Return the [x, y] coordinate for the center point of the cell that contains the specified text.  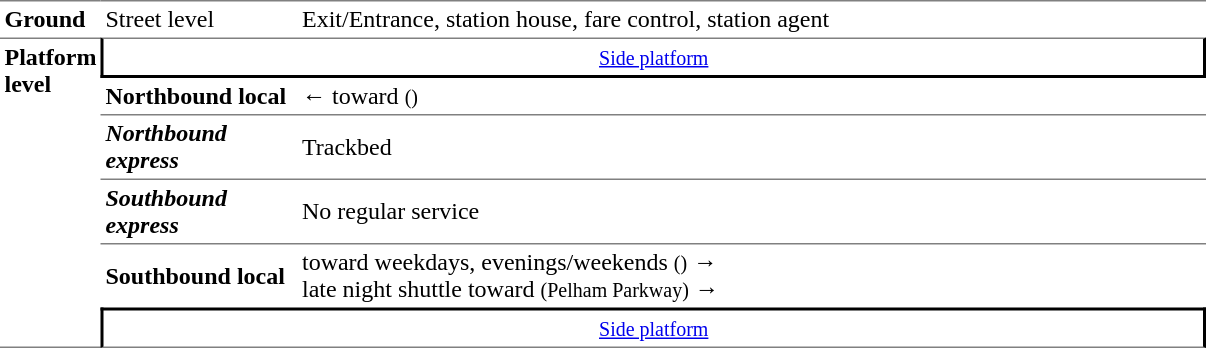
Southbound local [199, 276]
Ground [50, 19]
No regular service [752, 212]
Northbound express [199, 148]
Street level [199, 19]
Trackbed [752, 148]
Southbound express [199, 212]
← toward () [752, 97]
toward weekdays, evenings/weekends () → late night shuttle toward (Pelham Parkway) → [752, 276]
Exit/Entrance, station house, fare control, station agent [752, 19]
Northbound local [199, 97]
Platform level [50, 193]
